Search for the cell housing the specified text and yield its [X, Y] center coordinate. 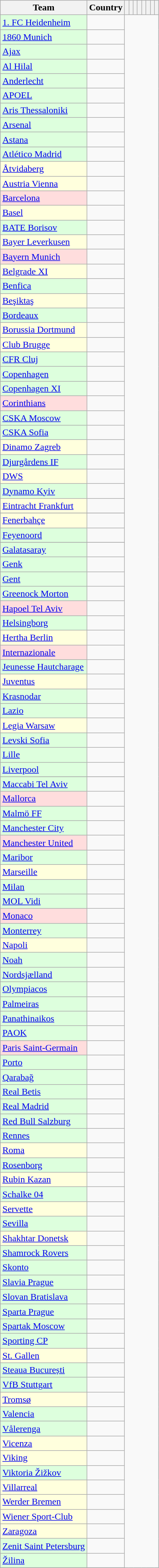
CSKA Sofia [44, 433]
Hapoel Tel Aviv [44, 608]
Sporting CP [44, 1341]
Jeunesse Hautcharage [44, 667]
Al Hilal [44, 66]
Fenerbahçe [44, 520]
Valencia [44, 1414]
Atlético Madrid [44, 154]
Qarabağ [44, 1077]
Country [106, 8]
VfB Stuttgart [44, 1385]
Paris Saint-Germain [44, 1048]
Team [44, 8]
Dynamo Kyiv [44, 491]
Slovan Bratislava [44, 1297]
Bayern Munich [44, 257]
Sevilla [44, 1224]
Copenhagen [44, 374]
Skonto [44, 1267]
BATE Borisov [44, 227]
Panathinaikos [44, 1018]
Genk [44, 564]
PAOK [44, 1033]
Galatasaray [44, 550]
Juventus [44, 682]
1. FC Heidenheim [44, 22]
Villarreal [44, 1487]
Monaco [44, 916]
Zaragoza [44, 1531]
Malmö FF [44, 813]
Olympiacos [44, 989]
Nordsjælland [44, 975]
Sparta Prague [44, 1311]
Porto [44, 1062]
Mallorca [44, 799]
Red Bull Salzburg [44, 1121]
Werder Bremen [44, 1502]
Spartak Moscow [44, 1326]
Napoli [44, 945]
MOL Vidi [44, 901]
Steaua București [44, 1370]
CFR Cluj [44, 359]
Marseille [44, 872]
Levski Sofia [44, 740]
Žilina [44, 1560]
Corinthians [44, 403]
CSKA Moscow [44, 418]
Hertha Berlin [44, 637]
Slavia Prague [44, 1282]
Lazio [44, 711]
Liverpool [44, 769]
Maribor [44, 857]
Legia Warsaw [44, 725]
Barcelona [44, 198]
Bayer Leverkusen [44, 242]
Astana [44, 139]
Krasnodar [44, 696]
St. Gallen [44, 1355]
Arsenal [44, 125]
Internazionale [44, 652]
Belgrade XI [44, 271]
Shamrock Rovers [44, 1253]
Real Madrid [44, 1106]
Shakhtar Donetsk [44, 1238]
Palmeiras [44, 1004]
Basel [44, 213]
Manchester City [44, 828]
Djurgårdens IF [44, 462]
Vålerenga [44, 1429]
Manchester United [44, 843]
Beşiktaş [44, 301]
Monterrey [44, 931]
Viking [44, 1458]
Noah [44, 960]
Helsingborg [44, 623]
Aris Thessaloniki [44, 110]
Gent [44, 579]
Lille [44, 755]
Anderlecht [44, 81]
Bordeaux [44, 315]
Austria Vienna [44, 184]
Greenock Morton [44, 593]
Copenhagen XI [44, 388]
Tromsø [44, 1399]
Vicenza [44, 1443]
Servette [44, 1209]
Dinamo Zagreb [44, 447]
Real Betis [44, 1092]
Feyenoord [44, 535]
Roma [44, 1150]
Eintracht Frankfurt [44, 506]
Schalke 04 [44, 1194]
Viktoria Žižkov [44, 1473]
Maccabi Tel Aviv [44, 784]
Åtvidaberg [44, 169]
1860 Munich [44, 37]
Rosenborg [44, 1165]
Rennes [44, 1136]
Rubin Kazan [44, 1180]
Borussia Dortmund [44, 330]
APOEL [44, 95]
Ajax [44, 52]
Wiener Sport-Club [44, 1516]
Club Brugge [44, 344]
DWS [44, 476]
Milan [44, 886]
Zenit Saint Petersburg [44, 1546]
Benfica [44, 286]
